Capture the cell that displays the provided text and extract its (x, y) central coordinate. 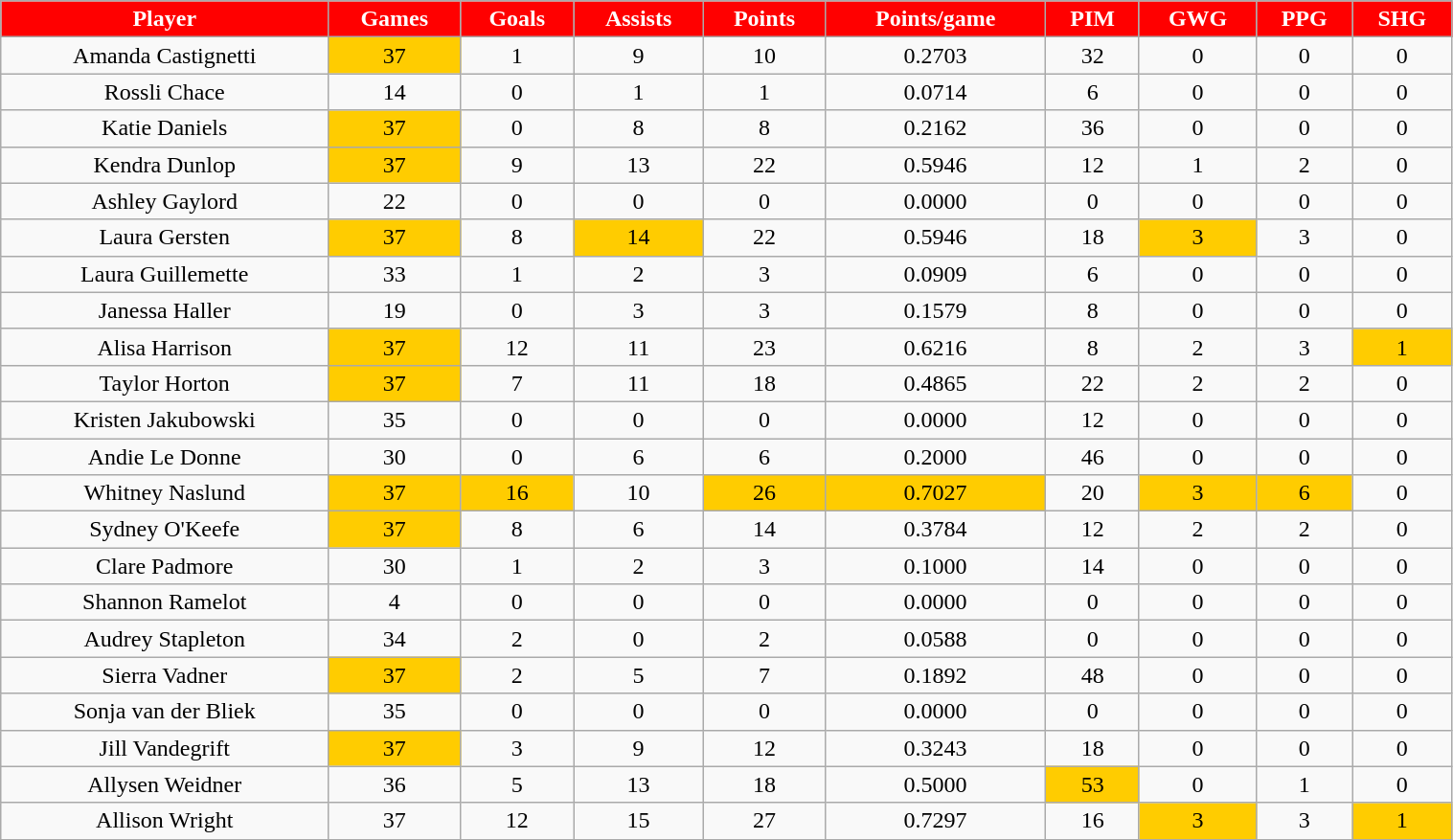
Player (165, 19)
27 (764, 821)
Janessa Haller (165, 310)
0.3243 (935, 748)
Taylor Horton (165, 383)
Amanda Castignetti (165, 56)
Rossli Chace (165, 92)
Allison Wright (165, 821)
Whitney Naslund (165, 493)
PPG (1305, 19)
PIM (1093, 19)
19 (395, 310)
34 (395, 639)
0.1000 (935, 566)
0.0714 (935, 92)
4 (395, 602)
Kristen Jakubowski (165, 420)
Clare Padmore (165, 566)
Ashley Gaylord (165, 201)
0.6216 (935, 347)
Kendra Dunlop (165, 165)
48 (1093, 675)
Assists (639, 19)
Andie Le Donne (165, 457)
Jill Vandegrift (165, 748)
SHG (1402, 19)
33 (395, 274)
Sierra Vadner (165, 675)
0.2703 (935, 56)
0.7297 (935, 821)
GWG (1197, 19)
0.7027 (935, 493)
Sydney O'Keefe (165, 530)
0.0909 (935, 274)
23 (764, 347)
0.1579 (935, 310)
0.0588 (935, 639)
0.5000 (935, 784)
0.3784 (935, 530)
Audrey Stapleton (165, 639)
15 (639, 821)
Goals (517, 19)
20 (1093, 493)
0.4865 (935, 383)
53 (1093, 784)
Allysen Weidner (165, 784)
Games (395, 19)
Points/game (935, 19)
Katie Daniels (165, 128)
0.2162 (935, 128)
26 (764, 493)
Sonja van der Bliek (165, 712)
32 (1093, 56)
Alisa Harrison (165, 347)
Shannon Ramelot (165, 602)
46 (1093, 457)
0.2000 (935, 457)
Laura Gersten (165, 238)
Laura Guillemette (165, 274)
0.1892 (935, 675)
Points (764, 19)
